Output the (x, y) coordinate of the center of the cell containing the given text.  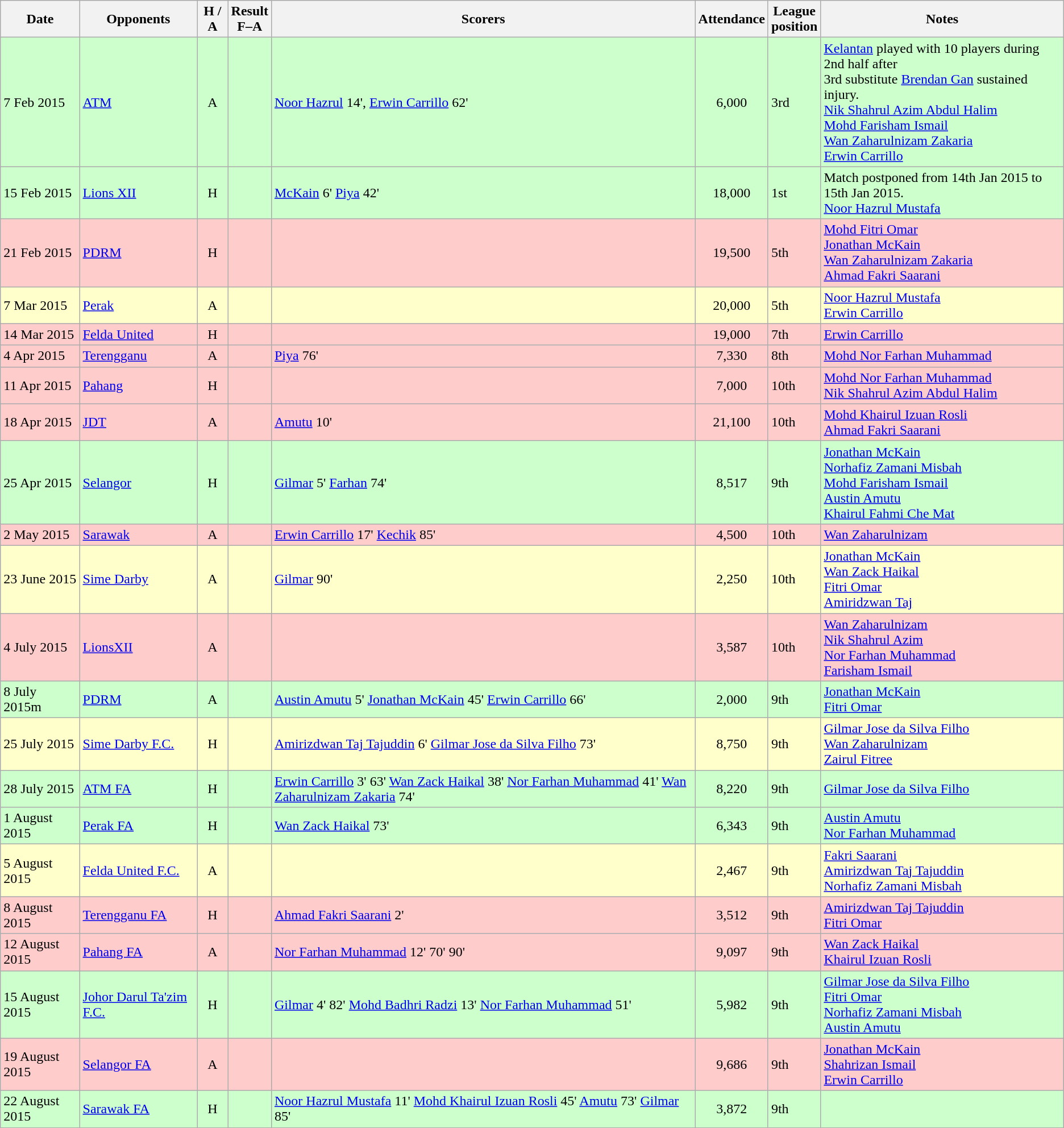
1st (794, 193)
4,500 (731, 534)
9,097 (731, 952)
Scorers (483, 19)
Perak (139, 305)
2,250 (731, 579)
Jonathan McKain Norhafiz Zamani Misbah Mohd Farisham Ismail Austin Amutu Khairul Fahmi Che Mat (942, 482)
Wan Zack Haikal 73' (483, 826)
9,686 (731, 1064)
8th (794, 356)
21,100 (731, 422)
8 July 2015m (40, 699)
19 August 2015 (40, 1064)
22 August 2015 (40, 1109)
Noor Hazrul Mustafa Erwin Carrillo (942, 305)
Pahang FA (139, 952)
Noor Hazrul Mustafa 11' Mohd Khairul Izuan Rosli 45' Amutu 73' Gilmar 85' (483, 1109)
Match postponed from 14th Jan 2015 to 15th Jan 2015. Noor Hazrul Mustafa (942, 193)
Gilmar Jose da Silva Filho Wan Zaharulnizam Zairul Fitree (942, 744)
15 Feb 2015 (40, 193)
Jonathan McKain Shahrizan Ismail Erwin Carrillo (942, 1064)
Mohd Khairul Izuan Rosli Ahmad Fakri Saarani (942, 422)
Felda United F.C. (139, 870)
McKain 6' Piya 42' (483, 193)
Sarawak FA (139, 1109)
Sime Darby F.C. (139, 744)
Erwin Carrillo (942, 334)
Pahang (139, 385)
Noor Hazrul 14', Erwin Carrillo 62' (483, 102)
Opponents (139, 19)
4 Apr 2015 (40, 356)
18,000 (731, 193)
18 Apr 2015 (40, 422)
Piya 76' (483, 356)
8 August 2015 (40, 915)
Wan Zack Haikal Khairul Izuan Rosli (942, 952)
Terengganu FA (139, 915)
8,220 (731, 789)
2,467 (731, 870)
Wan Zaharulnizam Nik Shahrul Azim Nor Farhan Muhammad Farisham Ismail (942, 647)
8,517 (731, 482)
Notes (942, 19)
Mohd Nor Farhan Muhammad (942, 356)
Austin Amutu 5' Jonathan McKain 45' Erwin Carrillo 66' (483, 699)
JDT (139, 422)
Terengganu (139, 356)
3,512 (731, 915)
H / A (213, 19)
19,000 (731, 334)
Gilmar Jose da Silva Filho Fitri Omar Norhafiz Zamani Misbah Austin Amutu (942, 1004)
Gilmar Jose da Silva Filho (942, 789)
Amirizdwan Taj Tajuddin 6' Gilmar Jose da Silva Filho 73' (483, 744)
ResultF–A (250, 19)
Amutu 10' (483, 422)
1 August 2015 (40, 826)
ATM (139, 102)
Gilmar 90' (483, 579)
Leagueposition (794, 19)
7th (794, 334)
Gilmar 5' Farhan 74' (483, 482)
Jonathan McKain Fitri Omar (942, 699)
5,982 (731, 1004)
7 Feb 2015 (40, 102)
Sime Darby (139, 579)
Fakri Saarani Amirizdwan Taj Tajuddin Norhafiz Zamani Misbah (942, 870)
Nor Farhan Muhammad 12' 70' 90' (483, 952)
Jonathan McKain Wan Zack Haikal Fitri Omar Amiridzwan Taj (942, 579)
Gilmar 4' 82' Mohd Badhri Radzi 13' Nor Farhan Muhammad 51' (483, 1004)
Ahmad Fakri Saarani 2' (483, 915)
7 Mar 2015 (40, 305)
28 July 2015 (40, 789)
21 Feb 2015 (40, 252)
15 August 2015 (40, 1004)
Date (40, 19)
25 July 2015 (40, 744)
20,000 (731, 305)
Erwin Carrillo 3' 63' Wan Zack Haikal 38' Nor Farhan Muhammad 41' Wan Zaharulnizam Zakaria 74' (483, 789)
2,000 (731, 699)
Austin Amutu Nor Farhan Muhammad (942, 826)
Mohd Nor Farhan Muhammad Nik Shahrul Azim Abdul Halim (942, 385)
14 Mar 2015 (40, 334)
12 August 2015 (40, 952)
25 Apr 2015 (40, 482)
6,343 (731, 826)
Selangor (139, 482)
2 May 2015 (40, 534)
6,000 (731, 102)
19,500 (731, 252)
7,330 (731, 356)
Erwin Carrillo 17' Kechik 85' (483, 534)
Attendance (731, 19)
LionsXII (139, 647)
8,750 (731, 744)
7,000 (731, 385)
Sarawak (139, 534)
Lions XII (139, 193)
Perak FA (139, 826)
Wan Zaharulnizam (942, 534)
3,587 (731, 647)
4 July 2015 (40, 647)
3,872 (731, 1109)
Amirizdwan Taj Tajuddin Fitri Omar (942, 915)
Felda United (139, 334)
5 August 2015 (40, 870)
Johor Darul Ta'zim F.C. (139, 1004)
11 Apr 2015 (40, 385)
3rd (794, 102)
ATM FA (139, 789)
Selangor FA (139, 1064)
23 June 2015 (40, 579)
Mohd Fitri Omar Jonathan McKain Wan Zaharulnizam Zakaria Ahmad Fakri Saarani (942, 252)
